Capture the cell that displays the provided text and extract its [X, Y] central coordinate. 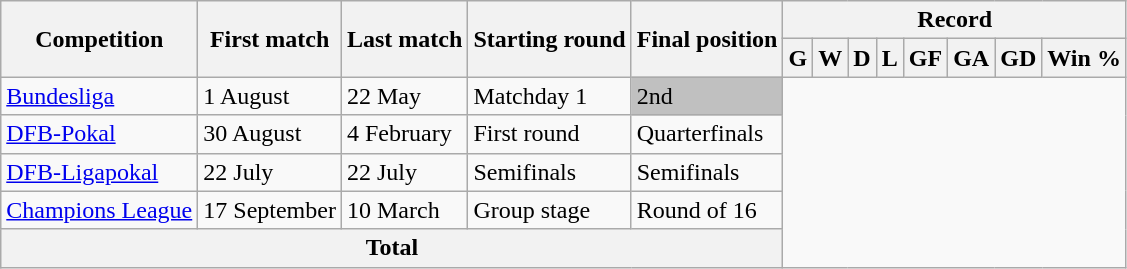
GA [972, 58]
2nd [707, 96]
W [830, 58]
Starting round [550, 39]
Last match [404, 39]
Bundesliga [100, 96]
Quarterfinals [707, 134]
Competition [100, 39]
Group stage [550, 210]
DFB-Ligapokal [100, 172]
First match [270, 39]
D [862, 58]
Matchday 1 [550, 96]
L [890, 58]
Champions League [100, 210]
Round of 16 [707, 210]
First round [550, 134]
17 September [270, 210]
GF [925, 58]
1 August [270, 96]
Win % [1084, 58]
Total [392, 248]
22 May [404, 96]
30 August [270, 134]
10 March [404, 210]
G [798, 58]
4 February [404, 134]
DFB-Pokal [100, 134]
Final position [707, 39]
Record [954, 20]
GD [1018, 58]
